Search for the cell housing the specified text and yield its (x, y) center coordinate. 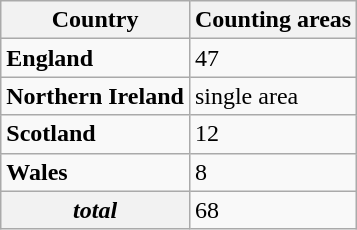
Scotland (96, 134)
47 (272, 58)
8 (272, 172)
Northern Ireland (96, 96)
68 (272, 210)
total (96, 210)
12 (272, 134)
Country (96, 20)
England (96, 58)
single area (272, 96)
Wales (96, 172)
Counting areas (272, 20)
